Find where the given text appears and provide that cell's center as (x, y) coordinate. 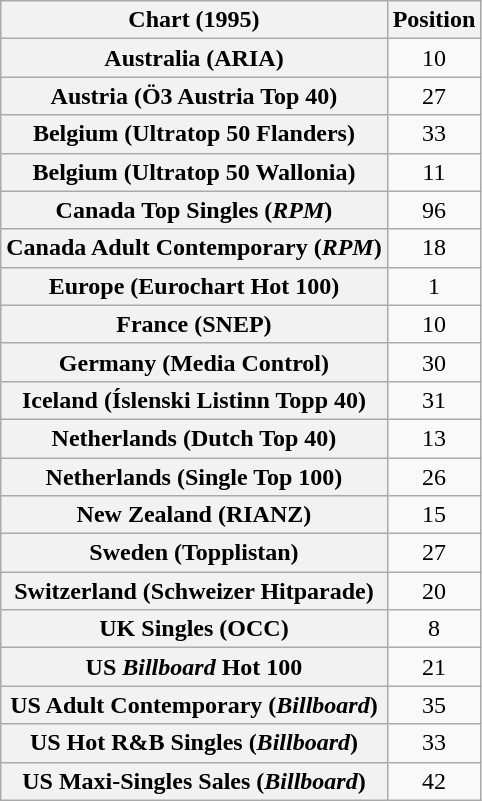
Europe (Eurochart Hot 100) (194, 286)
30 (434, 362)
Iceland (Íslenski Listinn Topp 40) (194, 400)
France (SNEP) (194, 324)
8 (434, 629)
1 (434, 286)
21 (434, 667)
Canada Top Singles (RPM) (194, 210)
Position (434, 20)
US Maxi-Singles Sales (Billboard) (194, 781)
UK Singles (OCC) (194, 629)
US Hot R&B Singles (Billboard) (194, 743)
Germany (Media Control) (194, 362)
Austria (Ö3 Austria Top 40) (194, 96)
11 (434, 172)
Belgium (Ultratop 50 Flanders) (194, 134)
26 (434, 477)
Sweden (Topplistan) (194, 553)
42 (434, 781)
96 (434, 210)
Belgium (Ultratop 50 Wallonia) (194, 172)
Australia (ARIA) (194, 58)
US Adult Contemporary (Billboard) (194, 705)
15 (434, 515)
Netherlands (Dutch Top 40) (194, 438)
18 (434, 248)
Netherlands (Single Top 100) (194, 477)
Chart (1995) (194, 20)
35 (434, 705)
US Billboard Hot 100 (194, 667)
New Zealand (RIANZ) (194, 515)
20 (434, 591)
Canada Adult Contemporary (RPM) (194, 248)
13 (434, 438)
Switzerland (Schweizer Hitparade) (194, 591)
31 (434, 400)
